Capture the cell that displays the provided text and extract its (X, Y) central coordinate. 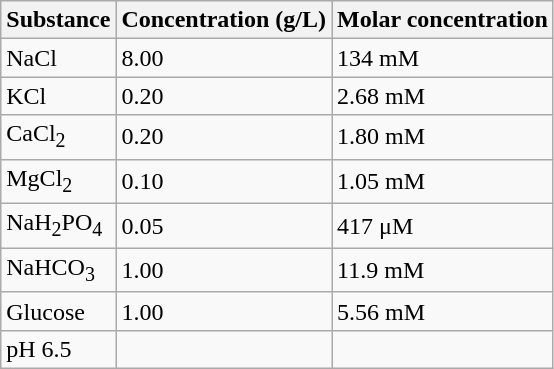
Glucose (58, 311)
NaHCO3 (58, 270)
134 mM (443, 58)
8.00 (224, 58)
Molar concentration (443, 20)
0.05 (224, 226)
KCl (58, 96)
CaCl2 (58, 137)
417 μM (443, 226)
11.9 mM (443, 270)
Concentration (g/L) (224, 20)
1.80 mM (443, 137)
pH 6.5 (58, 349)
1.05 mM (443, 181)
0.10 (224, 181)
Substance (58, 20)
MgCl2 (58, 181)
5.56 mM (443, 311)
NaCl (58, 58)
2.68 mM (443, 96)
NaH2PO4 (58, 226)
